Return (X, Y) of the center of cell containing provided text 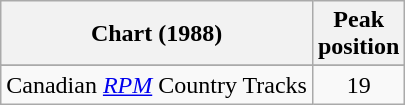
Chart (1988) (157, 34)
19 (358, 85)
Canadian RPM Country Tracks (157, 85)
Peakposition (358, 34)
